Provide the [X, Y] coordinate of the cell's center where the given text is located.  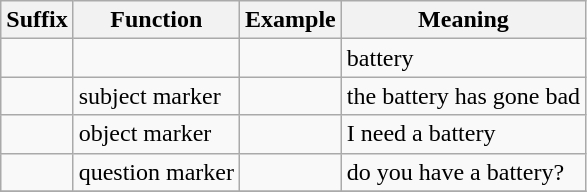
object marker [156, 134]
I need a battery [463, 134]
Suffix [37, 20]
Example [291, 20]
the battery has gone bad [463, 96]
subject marker [156, 96]
do you have a battery? [463, 172]
Function [156, 20]
question marker [156, 172]
battery [463, 58]
Meaning [463, 20]
